Search for the cell housing the specified text and yield its [X, Y] center coordinate. 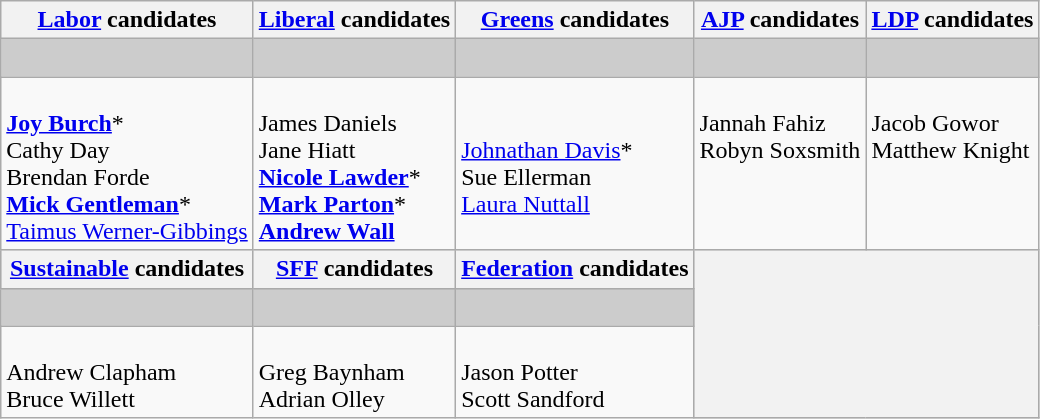
Liberal candidates [354, 20]
Federation candidates [575, 269]
Andrew Clapham Bruce Willett [127, 372]
Jacob Gowor Matthew Knight [952, 164]
Labor candidates [127, 20]
James Daniels Jane Hiatt Nicole Lawder* Mark Parton* Andrew Wall [354, 164]
Jannah Fahiz Robyn Soxsmith [780, 164]
AJP candidates [780, 20]
Greg Baynham Adrian Olley [354, 372]
Joy Burch* Cathy Day Brendan Forde Mick Gentleman* Taimus Werner-Gibbings [127, 164]
Sustainable candidates [127, 269]
Greens candidates [575, 20]
LDP candidates [952, 20]
Jason Potter Scott Sandford [575, 372]
SFF candidates [354, 269]
Johnathan Davis* Sue Ellerman Laura Nuttall [575, 164]
